Detect which cell encompasses the target text, then output its (X, Y) center coordinate. 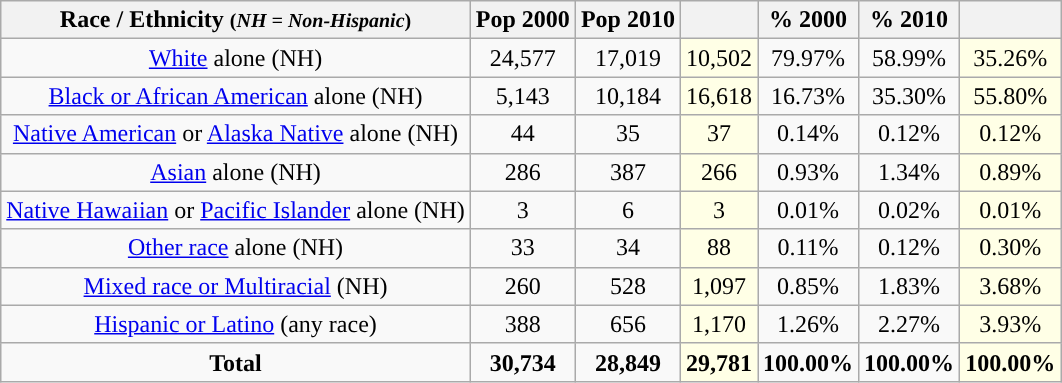
79.97% (808, 58)
Native Hawaiian or Pacific Islander alone (NH) (236, 210)
17,019 (628, 58)
2.27% (910, 324)
1.26% (808, 324)
24,577 (522, 58)
528 (628, 286)
10,184 (628, 96)
388 (522, 324)
1.83% (910, 286)
55.80% (1010, 96)
5,143 (522, 96)
3.93% (1010, 324)
0.14% (808, 134)
Pop 2010 (628, 20)
260 (522, 286)
Other race alone (NH) (236, 248)
Native American or Alaska Native alone (NH) (236, 134)
1,170 (718, 324)
387 (628, 172)
1.34% (910, 172)
Mixed race or Multiracial (NH) (236, 286)
10,502 (718, 58)
88 (718, 248)
0.89% (1010, 172)
% 2010 (910, 20)
Asian alone (NH) (236, 172)
0.93% (808, 172)
58.99% (910, 58)
266 (718, 172)
0.85% (808, 286)
16.73% (808, 96)
6 (628, 210)
286 (522, 172)
0.30% (1010, 248)
44 (522, 134)
0.02% (910, 210)
White alone (NH) (236, 58)
37 (718, 134)
Total (236, 362)
0.11% (808, 248)
Black or African American alone (NH) (236, 96)
% 2000 (808, 20)
Pop 2000 (522, 20)
34 (628, 248)
Race / Ethnicity (NH = Non-Hispanic) (236, 20)
3.68% (1010, 286)
35.26% (1010, 58)
656 (628, 324)
Hispanic or Latino (any race) (236, 324)
30,734 (522, 362)
35.30% (910, 96)
1,097 (718, 286)
33 (522, 248)
35 (628, 134)
16,618 (718, 96)
28,849 (628, 362)
29,781 (718, 362)
